Return the [x, y] coordinate for the center point of the cell that contains the specified text.  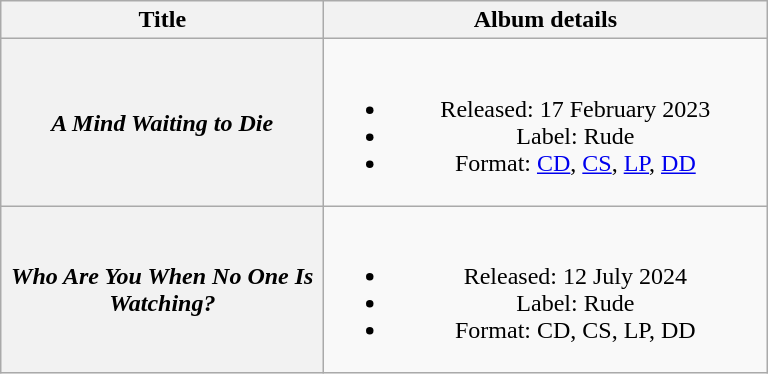
Album details [546, 20]
Released: 17 February 2023Label: RudeFormat: CD, CS, LP, DD [546, 122]
Who Are You When No One Is Watching? [162, 290]
A Mind Waiting to Die [162, 122]
Released: 12 July 2024Label: RudeFormat: CD, CS, LP, DD [546, 290]
Title [162, 20]
